Pinpoint the cell where the given text exists, returning its (X, Y) midpoint coordinate. 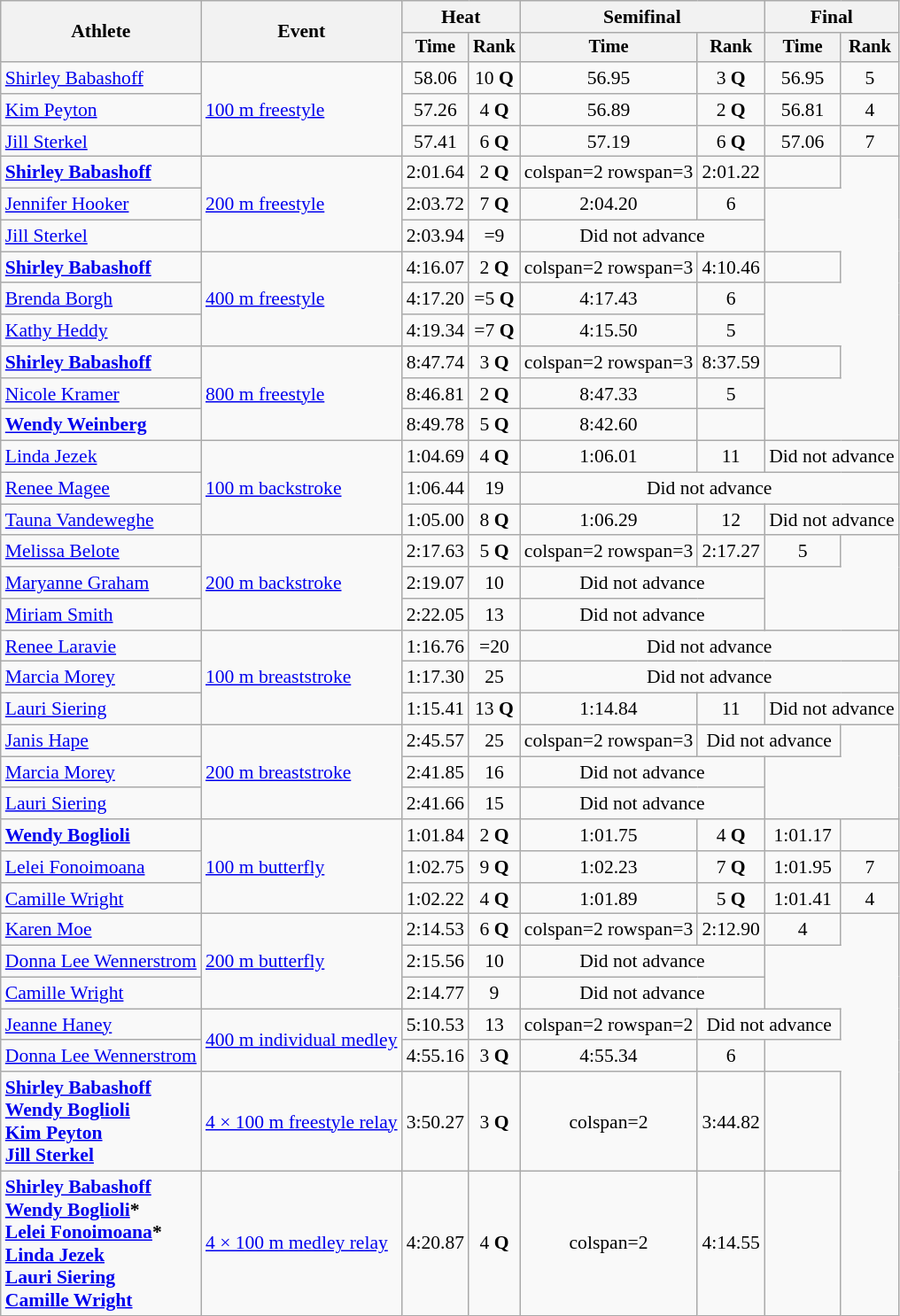
1:01.89 (609, 899)
Brenda Borgh (101, 299)
400 m freestyle (301, 299)
9 (494, 994)
2:41.66 (436, 804)
1:06.01 (609, 457)
2:04.20 (609, 205)
Semifinal (642, 17)
1:01.75 (609, 835)
Wendy Boglioli (101, 835)
2:14.77 (436, 994)
2:41.85 (436, 772)
2:01.64 (436, 173)
2:14.53 (436, 930)
=7 Q (494, 330)
2:17.63 (436, 552)
16 (494, 772)
200 m freestyle (301, 204)
15 (494, 804)
4:55.16 (436, 1057)
=20 (494, 646)
1:02.75 (436, 867)
Shirley BabashoffWendy BoglioliKim PeytonJill Sterkel (101, 1121)
Tauna Vandeweghe (101, 520)
4:20.87 (436, 1243)
8:47.74 (436, 362)
Nicole Kramer (101, 394)
100 m freestyle (301, 110)
2:12.90 (731, 930)
8:37.59 (731, 362)
8:49.78 (436, 425)
4:10.46 (731, 267)
10 Q (494, 78)
200 m butterfly (301, 962)
Shirley BabashoffWendy Boglioli*Lelei Fonoimoana*Linda JezekLauri SieringCamille Wright (101, 1243)
2:03.94 (436, 236)
4 × 100 m freestyle relay (301, 1121)
Maryanne Graham (101, 583)
Event (301, 32)
Melissa Belote (101, 552)
4:19.34 (436, 330)
1:02.23 (609, 867)
200 m backstroke (301, 583)
Linda Jezek (101, 457)
Heat (461, 17)
8:42.60 (609, 425)
12 (731, 520)
1:01.95 (803, 867)
8:47.33 (609, 394)
1:06.29 (609, 520)
1:01.17 (803, 835)
4:16.07 (436, 267)
1:14.84 (609, 709)
56.81 (803, 110)
100 m backstroke (301, 489)
57.06 (803, 142)
2:22.05 (436, 615)
1:02.22 (436, 899)
4:55.34 (609, 1057)
Janis Hape (101, 741)
1:05.00 (436, 520)
Kim Peyton (101, 110)
Miriam Smith (101, 615)
Lelei Fonoimoana (101, 867)
400 m individual medley (301, 1040)
Wendy Weinberg (101, 425)
8:46.81 (436, 394)
800 m freestyle (301, 393)
57.41 (436, 142)
Renee Magee (101, 489)
1:01.41 (803, 899)
3:50.27 (436, 1121)
2:01.22 (731, 173)
2:15.56 (436, 962)
1:06.44 (436, 489)
2:03.72 (436, 205)
Athlete (101, 32)
=5 Q (494, 299)
Jeanne Haney (101, 1025)
4:17.20 (436, 299)
1:04.69 (436, 457)
58.06 (436, 78)
Final (832, 17)
56.89 (609, 110)
57.19 (609, 142)
8 Q (494, 520)
100 m butterfly (301, 866)
=9 (494, 236)
13 Q (494, 709)
1:01.84 (436, 835)
9 Q (494, 867)
4:14.55 (731, 1243)
5:10.53 (436, 1025)
4:15.50 (609, 330)
19 (494, 489)
4 × 100 m medley relay (301, 1243)
2:45.57 (436, 741)
3:44.82 (731, 1121)
Karen Moe (101, 930)
100 m breaststroke (301, 678)
1:15.41 (436, 709)
Jennifer Hooker (101, 205)
1:16.76 (436, 646)
4:17.43 (609, 299)
2:17.27 (731, 552)
200 m breaststroke (301, 772)
1:17.30 (436, 677)
57.26 (436, 110)
colspan=2 rowspan=2 (609, 1025)
Renee Laravie (101, 646)
Kathy Heddy (101, 330)
2:19.07 (436, 583)
